Detect which cell encompasses the target text, then output its (X, Y) center coordinate. 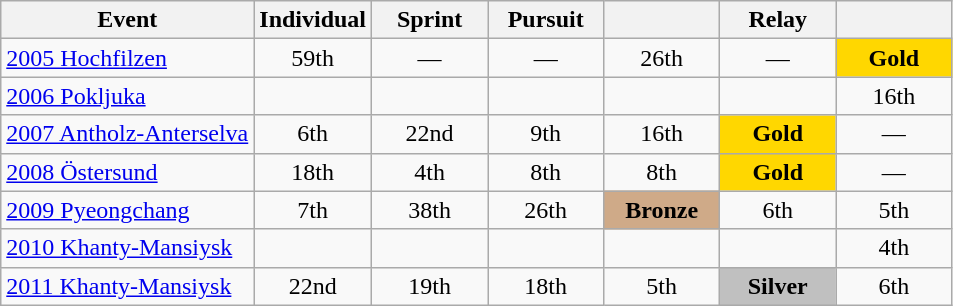
2011 Khanty-Mansiysk (128, 286)
Bronze (662, 210)
2007 Antholz-Anterselva (128, 134)
2008 Östersund (128, 172)
9th (546, 134)
7th (313, 210)
2006 Pokljuka (128, 96)
59th (313, 58)
Silver (778, 286)
Sprint (430, 20)
38th (430, 210)
Relay (778, 20)
2005 Hochfilzen (128, 58)
Pursuit (546, 20)
2009 Pyeongchang (128, 210)
2010 Khanty-Mansiysk (128, 248)
Individual (313, 20)
19th (430, 286)
Event (128, 20)
